Identify which cell holds the provided text, then report its [x, y] central coordinate. 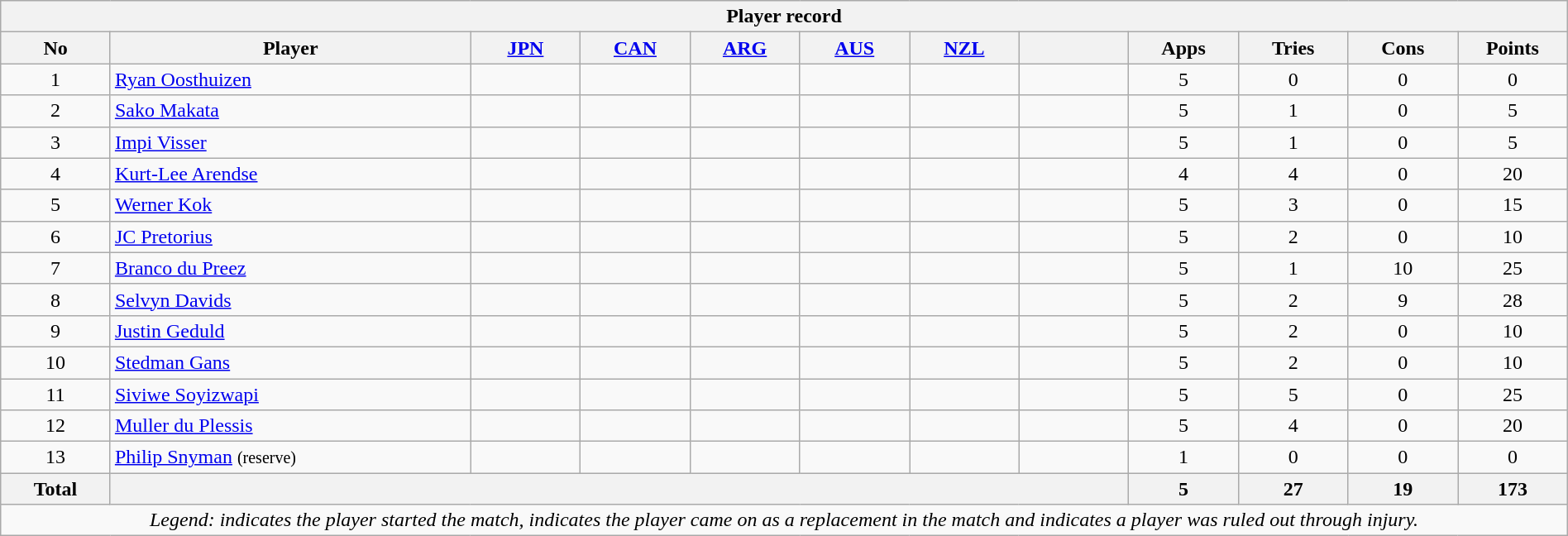
JPN [526, 48]
No [56, 48]
19 [1403, 489]
Kurt-Lee Arendse [290, 174]
ARG [744, 48]
Stedman Gans [290, 362]
13 [56, 457]
Werner Kok [290, 205]
173 [1513, 489]
11 [56, 395]
Branco du Preez [290, 268]
8 [56, 299]
Points [1513, 48]
Apps [1184, 48]
Total [56, 489]
27 [1293, 489]
Justin Geduld [290, 331]
15 [1513, 205]
Philip Snyman (reserve) [290, 457]
12 [56, 426]
Player [290, 48]
Siviwe Soyizwapi [290, 395]
Tries [1293, 48]
NZL [964, 48]
7 [56, 268]
Sako Makata [290, 111]
AUS [855, 48]
6 [56, 237]
Player record [784, 17]
CAN [635, 48]
28 [1513, 299]
Impi Visser [290, 142]
Cons [1403, 48]
Selvyn Davids [290, 299]
Ryan Oosthuizen [290, 79]
Muller du Plessis [290, 426]
JC Pretorius [290, 237]
